From the cell containing the given text, extract its center point as (X, Y) coordinate. 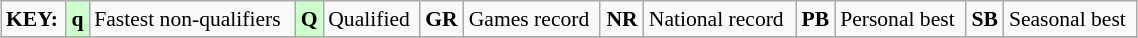
NR (622, 19)
Games record (532, 19)
KEY: (34, 19)
National record (720, 19)
Qualified (371, 19)
SB (985, 19)
Fastest non-qualifiers (192, 19)
q (78, 19)
Seasonal best (1070, 19)
Personal best (900, 19)
PB (816, 19)
GR (442, 19)
Q (309, 19)
